Identify which cell holds the provided text, then report its [x, y] central coordinate. 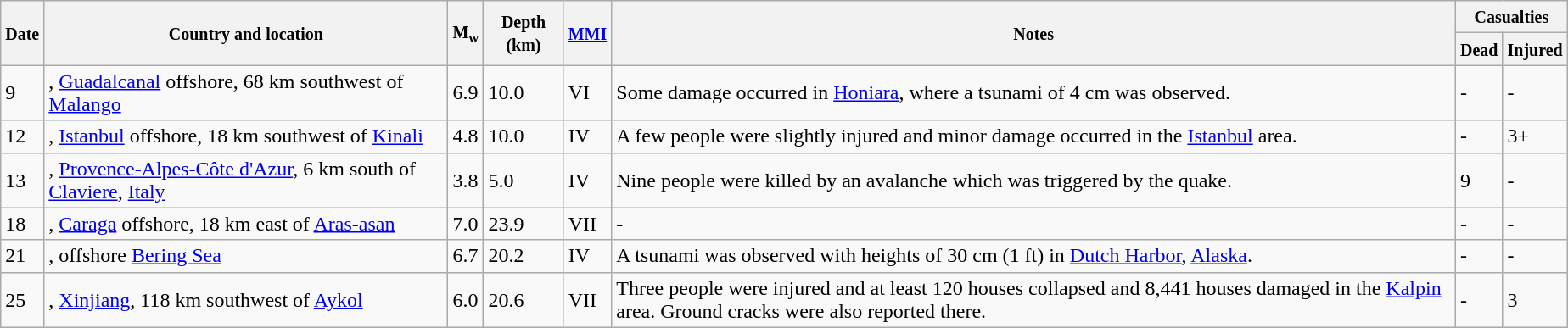
21 [22, 256]
23.9 [524, 224]
7.0 [466, 224]
Casualties [1511, 17]
18 [22, 224]
VI [587, 93]
, Caraga offshore, 18 km east of Aras-asan [246, 224]
Date [22, 33]
25 [22, 300]
3+ [1535, 136]
Nine people were killed by an avalanche which was triggered by the quake. [1033, 180]
Depth (km) [524, 33]
20.6 [524, 300]
Three people were injured and at least 120 houses collapsed and 8,441 houses damaged in the Kalpin area. Ground cracks were also reported there. [1033, 300]
MMI [587, 33]
, Istanbul offshore, 18 km southwest of Kinali [246, 136]
A few people were slightly injured and minor damage occurred in the Istanbul area. [1033, 136]
5.0 [524, 180]
Mw [466, 33]
4.8 [466, 136]
A tsunami was observed with heights of 30 cm (1 ft) in Dutch Harbor, Alaska. [1033, 256]
3.8 [466, 180]
, Xinjiang, 118 km southwest of Aykol [246, 300]
6.7 [466, 256]
Dead [1479, 49]
Country and location [246, 33]
Some damage occurred in Honiara, where a tsunami of 4 cm was observed. [1033, 93]
, Guadalcanal offshore, 68 km southwest of Malango [246, 93]
12 [22, 136]
, offshore Bering Sea [246, 256]
Notes [1033, 33]
13 [22, 180]
6.0 [466, 300]
20.2 [524, 256]
6.9 [466, 93]
Injured [1535, 49]
3 [1535, 300]
, Provence-Alpes-Côte d'Azur, 6 km south of Claviere, Italy [246, 180]
